For the text-containing cell, return its midpoint in (x, y) coordinate format. 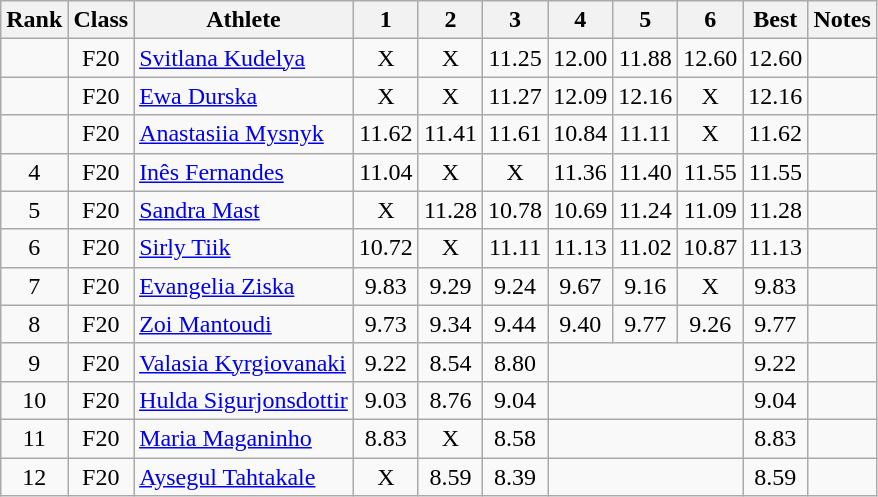
8.76 (450, 400)
3 (516, 20)
11.41 (450, 134)
11.04 (386, 172)
12.00 (580, 58)
Anastasiia Mysnyk (244, 134)
9 (34, 362)
8.39 (516, 477)
1 (386, 20)
9.34 (450, 324)
9.26 (710, 324)
11.24 (646, 210)
Class (101, 20)
8.58 (516, 438)
Aysegul Tahtakale (244, 477)
12 (34, 477)
Evangelia Ziska (244, 286)
10.78 (516, 210)
11.27 (516, 96)
Rank (34, 20)
11.40 (646, 172)
11.88 (646, 58)
Maria Maganinho (244, 438)
Inês Fernandes (244, 172)
12.09 (580, 96)
8.54 (450, 362)
11.36 (580, 172)
Notes (842, 20)
Hulda Sigurjonsdottir (244, 400)
11.09 (710, 210)
10.84 (580, 134)
9.40 (580, 324)
11.25 (516, 58)
Sandra Mast (244, 210)
Svitlana Kudelya (244, 58)
9.16 (646, 286)
Zoi Mantoudi (244, 324)
8 (34, 324)
11.02 (646, 248)
Ewa Durska (244, 96)
Valasia Kyrgiovanaki (244, 362)
9.73 (386, 324)
Best (776, 20)
11 (34, 438)
10.69 (580, 210)
9.03 (386, 400)
10.72 (386, 248)
11.61 (516, 134)
7 (34, 286)
10.87 (710, 248)
2 (450, 20)
Sirly Tiik (244, 248)
9.29 (450, 286)
9.44 (516, 324)
8.80 (516, 362)
10 (34, 400)
9.67 (580, 286)
9.24 (516, 286)
Athlete (244, 20)
